Capture the cell that displays the provided text and extract its [x, y] central coordinate. 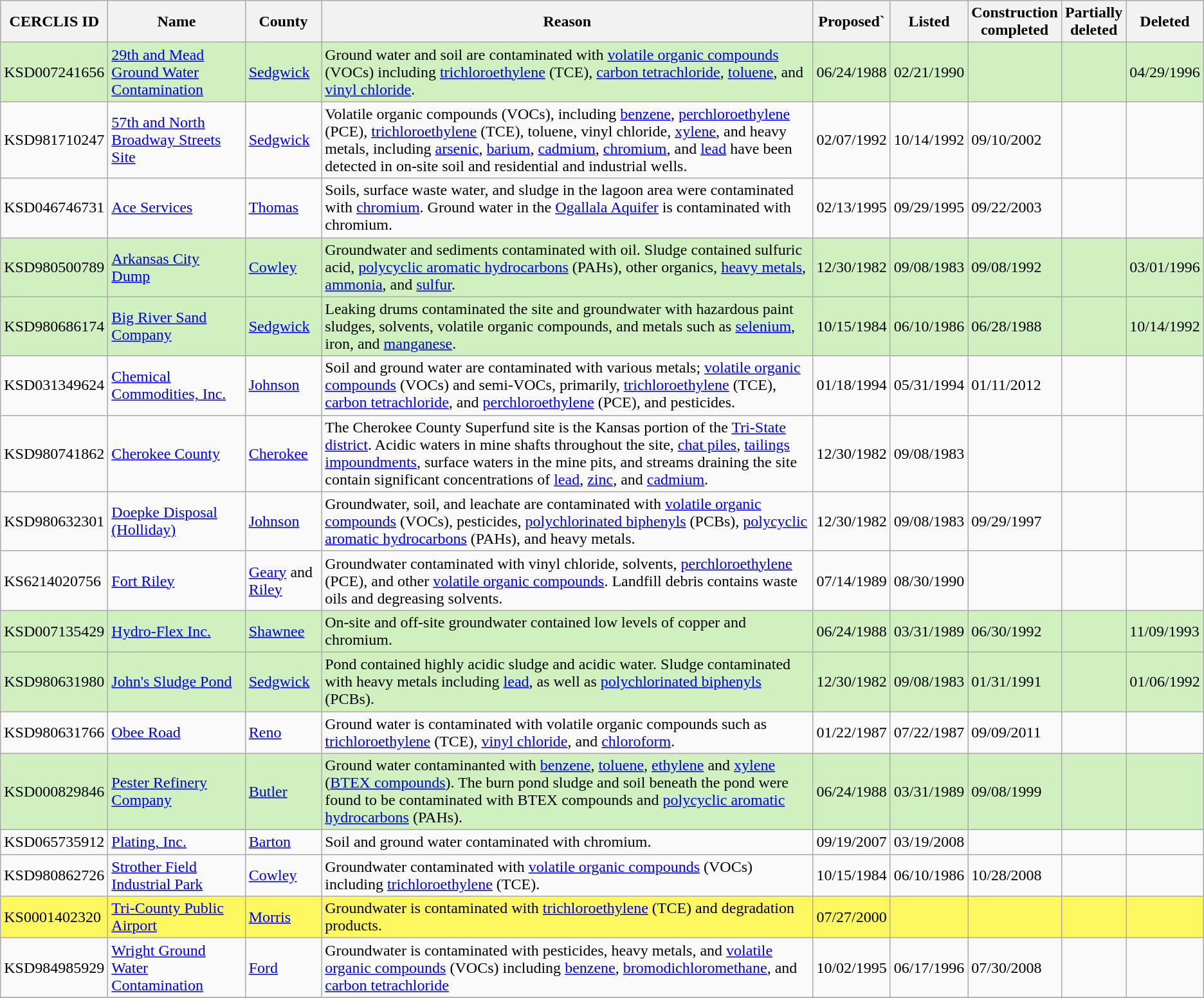
County [283, 22]
Groundwater is contaminated with trichloroethylene (TCE) and degradation products. [567, 918]
KSD984985929 [54, 968]
Deleted [1165, 22]
Name [176, 22]
Reason [567, 22]
KSD980500789 [54, 267]
Shawnee [283, 631]
06/17/1996 [929, 968]
KS0001402320 [54, 918]
KSD981710247 [54, 140]
Barton [283, 842]
On-site and off-site groundwater contained low levels of copper and chromium. [567, 631]
Strother Field Industrial Park [176, 875]
Cherokee County [176, 453]
Reno [283, 732]
09/19/2007 [852, 842]
10/02/1995 [852, 968]
09/08/1992 [1015, 267]
Geary and Riley [283, 580]
02/07/1992 [852, 140]
06/30/1992 [1015, 631]
07/27/2000 [852, 918]
Ace Services [176, 208]
Listed [929, 22]
07/30/2008 [1015, 968]
KSD980632301 [54, 521]
KSD980741862 [54, 453]
KSD980862726 [54, 875]
03/01/1996 [1165, 267]
01/22/1987 [852, 732]
Pester Refinery Company [176, 791]
09/22/2003 [1015, 208]
Proposed` [852, 22]
Groundwater contaminated with volatile organic compounds (VOCs) including trichloroethylene (TCE). [567, 875]
06/28/1988 [1015, 326]
08/30/1990 [929, 580]
07/14/1989 [852, 580]
Thomas [283, 208]
02/13/1995 [852, 208]
29th and Mead Ground Water Contamination [176, 72]
KSD000829846 [54, 791]
Arkansas City Dump [176, 267]
Obee Road [176, 732]
09/08/1999 [1015, 791]
CERCLIS ID [54, 22]
04/29/1996 [1165, 72]
Plating, Inc. [176, 842]
09/09/2011 [1015, 732]
KSD065735912 [54, 842]
01/18/1994 [852, 385]
Wright Ground Water Contamination [176, 968]
01/06/1992 [1165, 681]
Cherokee [283, 453]
KSD980686174 [54, 326]
Ford [283, 968]
57th and North Broadway Streets Site [176, 140]
Big River Sand Company [176, 326]
Morris [283, 918]
11/09/1993 [1165, 631]
01/11/2012 [1015, 385]
02/21/1990 [929, 72]
KSD007241656 [54, 72]
Fort Riley [176, 580]
John's Sludge Pond [176, 681]
Butler [283, 791]
Hydro-Flex Inc. [176, 631]
Ground water is contaminated with volatile organic compounds such as trichloroethylene (TCE), vinyl chloride, and chloroform. [567, 732]
Partiallydeleted [1093, 22]
10/28/2008 [1015, 875]
KS6214020756 [54, 580]
KSD007135429 [54, 631]
09/10/2002 [1015, 140]
KSD980631766 [54, 732]
09/29/1995 [929, 208]
Chemical Commodities, Inc. [176, 385]
Doepke Disposal (Holliday) [176, 521]
KSD031349624 [54, 385]
Soil and ground water contaminated with chromium. [567, 842]
07/22/1987 [929, 732]
KSD980631980 [54, 681]
Tri-County Public Airport [176, 918]
03/19/2008 [929, 842]
05/31/1994 [929, 385]
Constructioncompleted [1015, 22]
09/29/1997 [1015, 521]
01/31/1991 [1015, 681]
KSD046746731 [54, 208]
